Search for the cell housing the specified text and yield its [X, Y] center coordinate. 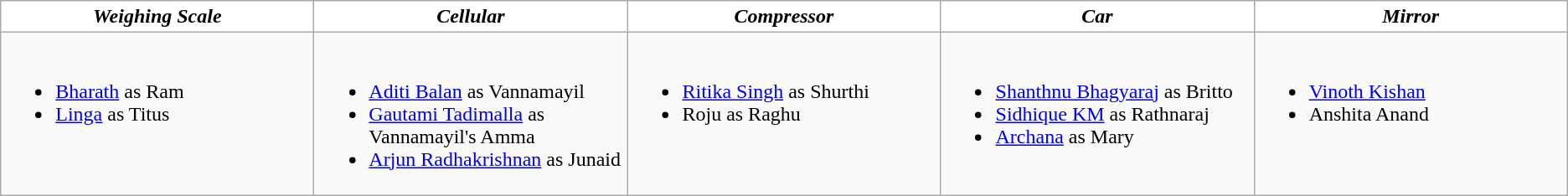
Ritika Singh as ShurthiRoju as Raghu [784, 114]
Vinoth KishanAnshita Anand [1411, 114]
Shanthnu Bhagyaraj as BrittoSidhique KM as RathnarajArchana as Mary [1097, 114]
Mirror [1411, 17]
Car [1097, 17]
Bharath as RamLinga as Titus [157, 114]
Compressor [784, 17]
Cellular [471, 17]
Weighing Scale [157, 17]
Aditi Balan as VannamayilGautami Tadimalla as Vannamayil's AmmaArjun Radhakrishnan as Junaid [471, 114]
